Pinpoint the cell where the given text exists, returning its (X, Y) midpoint coordinate. 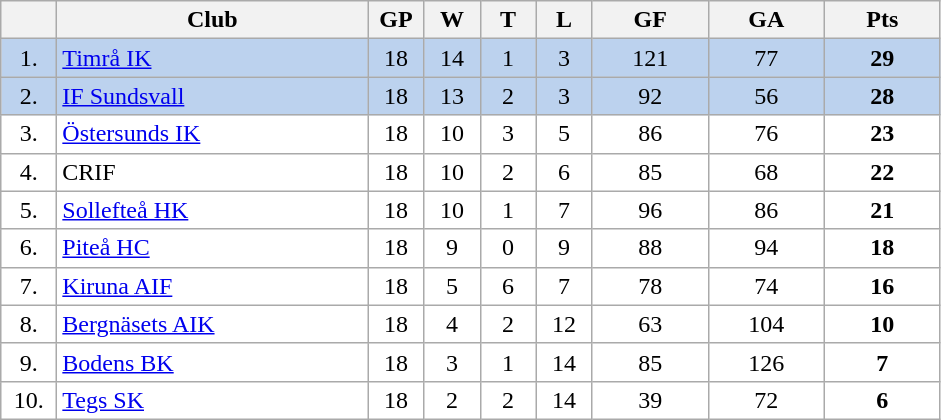
Pts (882, 20)
94 (766, 248)
4. (29, 172)
Timrå IK (212, 58)
77 (766, 58)
GF (650, 20)
CRIF (212, 172)
0 (508, 248)
IF Sundsvall (212, 96)
8. (29, 324)
Sollefteå HK (212, 210)
Tegs SK (212, 400)
3. (29, 134)
39 (650, 400)
GP (396, 20)
13 (452, 96)
23 (882, 134)
68 (766, 172)
Piteå HC (212, 248)
96 (650, 210)
5. (29, 210)
76 (766, 134)
L (564, 20)
Bodens BK (212, 362)
T (508, 20)
Bergnäsets AIK (212, 324)
92 (650, 96)
78 (650, 286)
1. (29, 58)
6. (29, 248)
121 (650, 58)
72 (766, 400)
16 (882, 286)
29 (882, 58)
Kiruna AIF (212, 286)
63 (650, 324)
Östersunds IK (212, 134)
126 (766, 362)
12 (564, 324)
Club (212, 20)
W (452, 20)
88 (650, 248)
10. (29, 400)
28 (882, 96)
7. (29, 286)
GA (766, 20)
4 (452, 324)
56 (766, 96)
104 (766, 324)
21 (882, 210)
9. (29, 362)
74 (766, 286)
2. (29, 96)
22 (882, 172)
